Search for the cell housing the specified text and yield its (x, y) center coordinate. 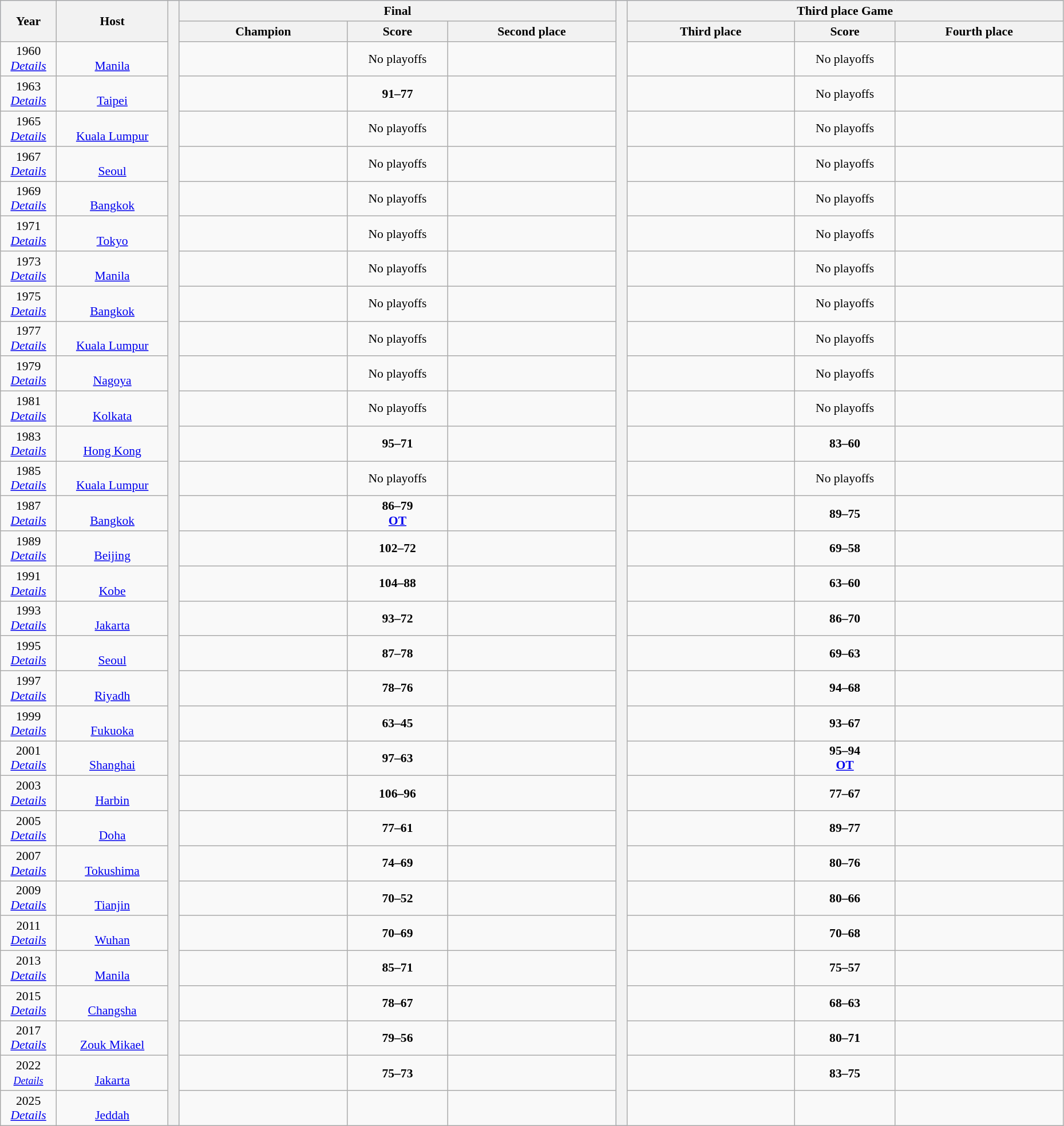
Host (112, 21)
Riyadh (112, 689)
80–66 (845, 898)
Doha (112, 828)
75–57 (845, 968)
1997 Details (29, 689)
78–76 (398, 689)
104–88 (398, 584)
69–63 (845, 653)
1963 Details (29, 94)
2011 Details (29, 934)
1967 Details (29, 164)
Fourth place (979, 31)
1983 Details (29, 444)
106–96 (398, 793)
75–73 (398, 1073)
Tianjin (112, 898)
Harbin (112, 793)
1993 Details (29, 618)
2007 Details (29, 863)
Kobe (112, 584)
1969 Details (29, 199)
Kolkata (112, 409)
89–75 (845, 514)
Tokyo (112, 233)
94–68 (845, 689)
Hong Kong (112, 444)
86–70 (845, 618)
78–67 (398, 1004)
Fukuoka (112, 723)
83–60 (845, 444)
1973 Details (29, 269)
2005 Details (29, 828)
68–63 (845, 1004)
93–72 (398, 618)
2025 Details (29, 1108)
1977 Details (29, 339)
Second place (531, 31)
91–77 (398, 94)
80–76 (845, 863)
85–71 (398, 968)
83–75 (845, 1073)
93–67 (845, 723)
70–68 (845, 934)
69–58 (845, 548)
1985 Details (29, 478)
74–69 (398, 863)
95–71 (398, 444)
2009 Details (29, 898)
Jeddah (112, 1108)
Zouk Mikael (112, 1038)
1971 Details (29, 233)
1965 Details (29, 129)
63–60 (845, 584)
2015 Details (29, 1004)
1999 Details (29, 723)
70–52 (398, 898)
1979 Details (29, 374)
Shanghai (112, 759)
Third place (711, 31)
1981 Details (29, 409)
1987 Details (29, 514)
Beijing (112, 548)
87–78 (398, 653)
1991 Details (29, 584)
Third place Game (845, 11)
Final (397, 11)
Changsha (112, 1004)
Year (29, 21)
1960 Details (29, 58)
2003 Details (29, 793)
63–45 (398, 723)
Nagoya (112, 374)
Taipei (112, 94)
2013 Details (29, 968)
80–71 (845, 1038)
77–67 (845, 793)
Champion (263, 31)
2017 Details (29, 1038)
86–79OT (398, 514)
1989 Details (29, 548)
70–69 (398, 934)
Tokushima (112, 863)
102–72 (398, 548)
1975 Details (29, 303)
Wuhan (112, 934)
2022 Details (29, 1073)
77–61 (398, 828)
97–63 (398, 759)
1995 Details (29, 653)
89–77 (845, 828)
2001 Details (29, 759)
95–94OT (845, 759)
79–56 (398, 1038)
